Provide the [X, Y] coordinate of the cell's center where the given text is located.  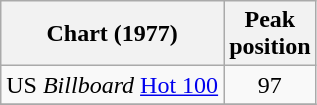
US Billboard Hot 100 [112, 85]
Chart (1977) [112, 34]
Peakposition [270, 34]
97 [270, 85]
